Search for the cell housing the specified text and yield its (x, y) center coordinate. 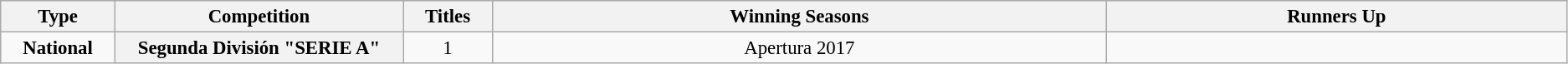
Type (59, 17)
Winning Seasons (800, 17)
Competition (259, 17)
Runners Up (1336, 17)
Apertura 2017 (800, 48)
Segunda División "SERIE A" (259, 48)
Titles (448, 17)
National (59, 48)
1 (448, 48)
